Output the [x, y] coordinate of the center of the cell containing the given text.  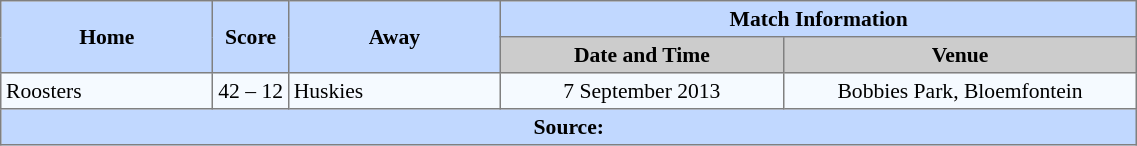
Huskies [394, 91]
Source: [569, 127]
Home [107, 37]
Venue [960, 55]
42 – 12 [251, 91]
Date and Time [642, 55]
Roosters [107, 91]
Score [251, 37]
Match Information [818, 19]
Bobbies Park, Bloemfontein [960, 91]
7 September 2013 [642, 91]
Away [394, 37]
